Detect which cell encompasses the target text, then output its [x, y] center coordinate. 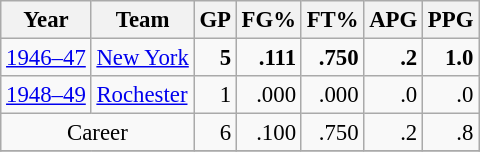
5 [215, 58]
.8 [451, 133]
1 [215, 95]
6 [215, 133]
Career [98, 133]
New York [142, 58]
Year [46, 20]
1946–47 [46, 58]
Team [142, 20]
Rochester [142, 95]
.111 [268, 58]
1948–49 [46, 95]
APG [394, 20]
1.0 [451, 58]
FG% [268, 20]
GP [215, 20]
FT% [332, 20]
.100 [268, 133]
PPG [451, 20]
